Search for the cell housing the specified text and yield its (X, Y) center coordinate. 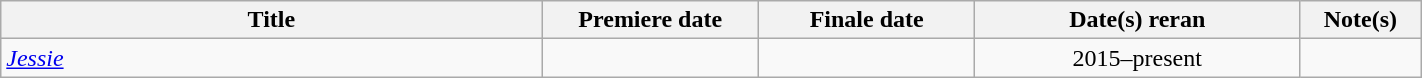
Date(s) reran (1138, 20)
Jessie (272, 58)
Finale date (866, 20)
Title (272, 20)
2015–present (1138, 58)
Premiere date (650, 20)
Note(s) (1361, 20)
